Return (X, Y) of the center of cell containing provided text 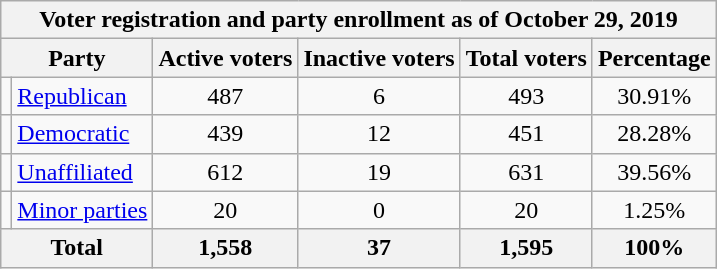
0 (379, 210)
Percentage (654, 58)
439 (226, 134)
Minor parties (82, 210)
37 (379, 248)
1,595 (526, 248)
Unaffiliated (82, 172)
39.56% (654, 172)
28.28% (654, 134)
Voter registration and party enrollment as of October 29, 2019 (359, 20)
612 (226, 172)
493 (526, 96)
487 (226, 96)
Total (77, 248)
1,558 (226, 248)
6 (379, 96)
Active voters (226, 58)
1.25% (654, 210)
451 (526, 134)
19 (379, 172)
100% (654, 248)
12 (379, 134)
Inactive voters (379, 58)
Republican (82, 96)
Total voters (526, 58)
30.91% (654, 96)
Democratic (82, 134)
Party (77, 58)
631 (526, 172)
